From the cell containing the given text, extract its center point as (X, Y) coordinate. 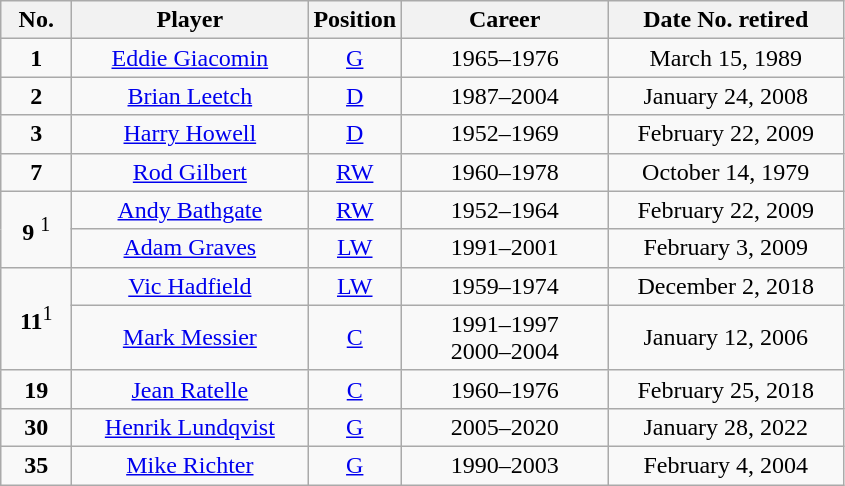
Vic Hadfield (190, 286)
October 14, 1979 (726, 172)
1960–1976 (505, 389)
35 (36, 465)
January 24, 2008 (726, 96)
Player (190, 20)
1952–1964 (505, 210)
February 4, 2004 (726, 465)
Mike Richter (190, 465)
1960–1978 (505, 172)
Harry Howell (190, 134)
Career (505, 20)
February 3, 2009 (726, 248)
Henrik Lundqvist (190, 427)
December 2, 2018 (726, 286)
Eddie Giacomin (190, 58)
7 (36, 172)
March 15, 1989 (726, 58)
Brian Leetch (190, 96)
1959–1974 (505, 286)
2 (36, 96)
1991–19972000–2004 (505, 338)
Adam Graves (190, 248)
Jean Ratelle (190, 389)
February 25, 2018 (726, 389)
Position (355, 20)
Mark Messier (190, 338)
January 12, 2006 (726, 338)
19 (36, 389)
2005–2020 (505, 427)
No. (36, 20)
111 (36, 318)
1990–2003 (505, 465)
30 (36, 427)
1952–1969 (505, 134)
1965–1976 (505, 58)
Andy Bathgate (190, 210)
9 1 (36, 229)
3 (36, 134)
1991–2001 (505, 248)
January 28, 2022 (726, 427)
Date No. retired (726, 20)
1987–2004 (505, 96)
1 (36, 58)
Rod Gilbert (190, 172)
